Determine the [X, Y] coordinate at the center of the cell enclosing the given text.  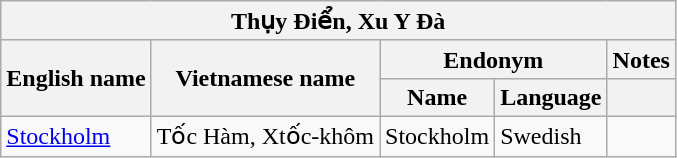
Endonym [494, 59]
Notes [641, 59]
English name [76, 78]
Tốc Hàm, Xtốc-khôm [265, 136]
Name [438, 97]
Thụy Điển, Xu Y Đà [338, 21]
Language [551, 97]
Vietnamese name [265, 78]
Swedish [551, 136]
